Output the [x, y] coordinate of the center of the cell containing the given text.  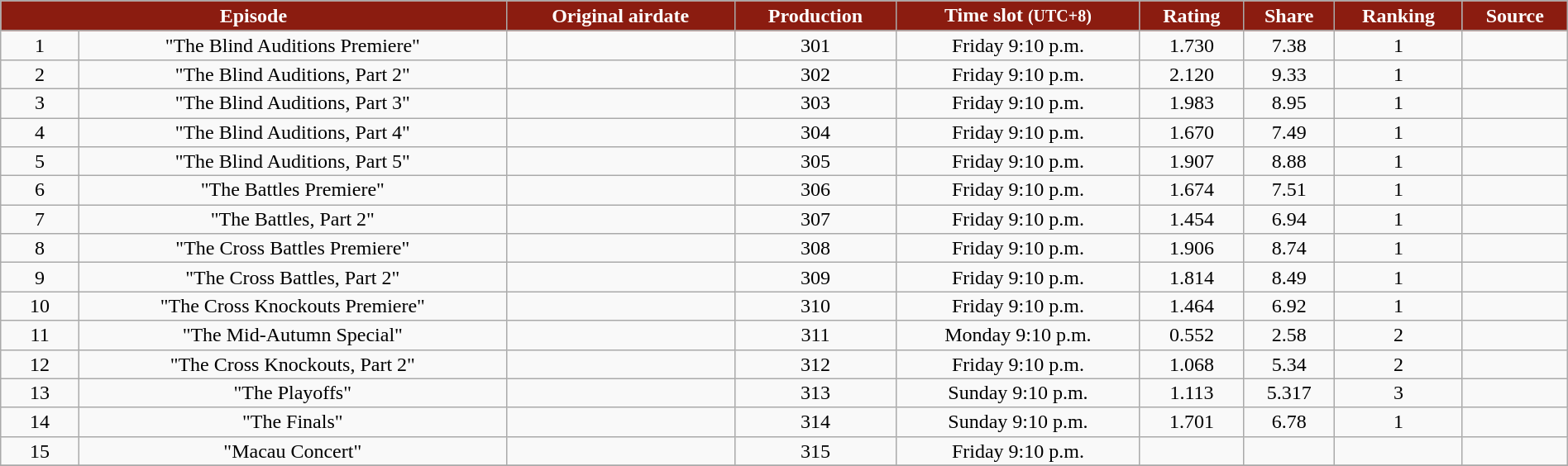
Rating [1191, 17]
"The Playoffs" [293, 393]
315 [815, 451]
"The Cross Battles Premiere" [293, 248]
"The Blind Auditions Premiere" [293, 45]
"The Blind Auditions, Part 2" [293, 74]
309 [815, 278]
0.552 [1191, 335]
8.49 [1289, 278]
311 [815, 335]
Source [1515, 17]
1.906 [1191, 248]
"The Mid-Autumn Special" [293, 335]
"The Blind Auditions, Part 4" [293, 132]
1.670 [1191, 132]
6 [40, 190]
Monday 9:10 p.m. [1019, 335]
8.95 [1289, 102]
310 [815, 306]
2.120 [1191, 74]
1.814 [1191, 278]
15 [40, 451]
2.58 [1289, 335]
"The Finals" [293, 421]
5.317 [1289, 393]
302 [815, 74]
7.49 [1289, 132]
Ranking [1399, 17]
1.983 [1191, 102]
1.730 [1191, 45]
8.88 [1289, 162]
9.33 [1289, 74]
6.78 [1289, 421]
14 [40, 421]
1.113 [1191, 393]
306 [815, 190]
301 [815, 45]
307 [815, 220]
"The Cross Battles, Part 2" [293, 278]
"The Blind Auditions, Part 3" [293, 102]
Share [1289, 17]
12 [40, 364]
312 [815, 364]
6.94 [1289, 220]
5.34 [1289, 364]
304 [815, 132]
1.464 [1191, 306]
7 [40, 220]
"The Blind Auditions, Part 5" [293, 162]
8 [40, 248]
Time slot (UTC+8) [1019, 17]
9 [40, 278]
305 [815, 162]
1.454 [1191, 220]
"The Battles Premiere" [293, 190]
11 [40, 335]
13 [40, 393]
Episode [253, 17]
7.51 [1289, 190]
314 [815, 421]
1.701 [1191, 421]
1.674 [1191, 190]
6.92 [1289, 306]
"The Battles, Part 2" [293, 220]
5 [40, 162]
Original airdate [620, 17]
"The Cross Knockouts, Part 2" [293, 364]
"The Cross Knockouts Premiere" [293, 306]
1.068 [1191, 364]
4 [40, 132]
308 [815, 248]
313 [815, 393]
303 [815, 102]
Production [815, 17]
7.38 [1289, 45]
"Macau Concert" [293, 451]
8.74 [1289, 248]
10 [40, 306]
1.907 [1191, 162]
